Identify which cell holds the provided text, then report its (x, y) central coordinate. 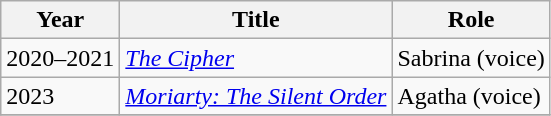
2020–2021 (60, 58)
Agatha (voice) (471, 96)
Moriarty: The Silent Order (256, 96)
The Cipher (256, 58)
Sabrina (voice) (471, 58)
Role (471, 20)
2023 (60, 96)
Title (256, 20)
Year (60, 20)
